Extract the [x, y] coordinate from the center of the cell holding the provided text.  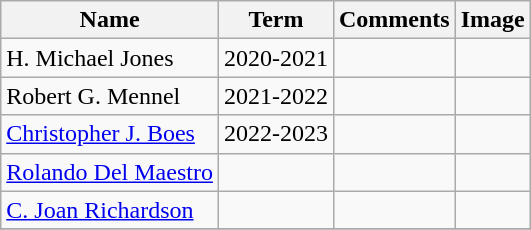
Image [492, 20]
2022-2023 [276, 134]
C. Joan Richardson [110, 210]
Name [110, 20]
Rolando Del Maestro [110, 172]
2021-2022 [276, 96]
Comments [394, 20]
2020-2021 [276, 58]
Christopher J. Boes [110, 134]
Robert G. Mennel [110, 96]
Term [276, 20]
H. Michael Jones [110, 58]
